Return the (x, y) coordinate for the center point of the cell that contains the specified text.  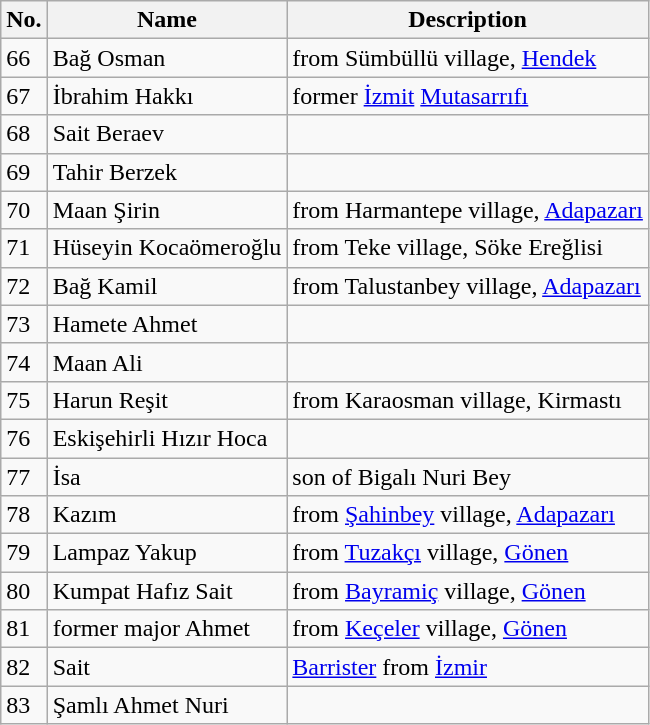
82 (24, 667)
70 (24, 210)
76 (24, 438)
69 (24, 172)
83 (24, 705)
68 (24, 134)
73 (24, 324)
son of Bigalı Nuri Bey (468, 477)
79 (24, 553)
Barrister from İzmir (468, 667)
Harun Reşit (167, 400)
İsa (167, 477)
from Tuzakçı village, Gönen (468, 553)
Hamete Ahmet (167, 324)
former İzmit Mutasarrıfı (468, 96)
Eskişehirli Hızır Hoca (167, 438)
77 (24, 477)
Name (167, 20)
Tahir Berzek (167, 172)
İbrahim Hakkı (167, 96)
72 (24, 286)
former major Ahmet (167, 629)
67 (24, 96)
from Harmantepe village, Adapazarı (468, 210)
Description (468, 20)
Lampaz Yakup (167, 553)
from Sümbüllü village, Hendek (468, 58)
from Keçeler village, Gönen (468, 629)
Maan Ali (167, 362)
Bağ Kamil (167, 286)
Sait Beraev (167, 134)
74 (24, 362)
Kumpat Hafız Sait (167, 591)
Şamlı Ahmet Nuri (167, 705)
Sait (167, 667)
Bağ Osman (167, 58)
from Şahinbey village, Adapazarı (468, 515)
Maan Şirin (167, 210)
from Bayramiç village, Gönen (468, 591)
66 (24, 58)
from Talustanbey village, Adapazarı (468, 286)
No. (24, 20)
Hüseyin Kocaömeroğlu (167, 248)
71 (24, 248)
from Karaosman village, Kirmastı (468, 400)
80 (24, 591)
Kazım (167, 515)
81 (24, 629)
75 (24, 400)
from Teke village, Söke Ereğlisi (468, 248)
78 (24, 515)
